Determine the [x, y] coordinate at the center of the cell enclosing the given text.  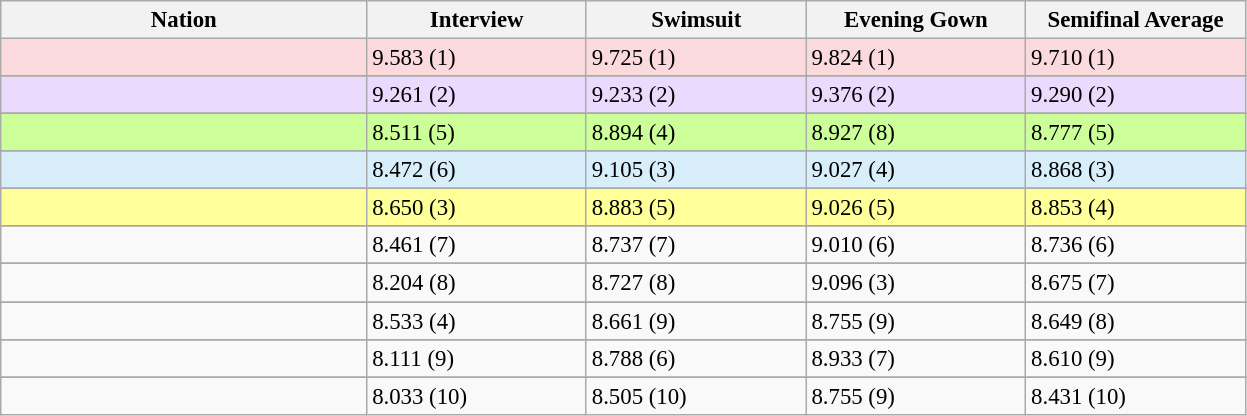
9.233 (2) [696, 95]
9.725 (1) [696, 58]
9.261 (2) [477, 95]
9.290 (2) [1136, 95]
8.853 (4) [1136, 208]
8.649 (8) [1136, 321]
8.736 (6) [1136, 245]
8.511 (5) [477, 133]
9.583 (1) [477, 58]
9.376 (2) [916, 95]
8.788 (6) [696, 358]
8.505 (10) [696, 396]
8.868 (3) [1136, 170]
8.610 (9) [1136, 358]
8.777 (5) [1136, 133]
9.027 (4) [916, 170]
9.824 (1) [916, 58]
8.204 (8) [477, 283]
8.727 (8) [696, 283]
9.105 (3) [696, 170]
8.894 (4) [696, 133]
8.461 (7) [477, 245]
Semifinal Average [1136, 20]
8.650 (3) [477, 208]
8.927 (8) [916, 133]
8.883 (5) [696, 208]
8.111 (9) [477, 358]
8.675 (7) [1136, 283]
9.710 (1) [1136, 58]
Nation [184, 20]
8.472 (6) [477, 170]
8.737 (7) [696, 245]
Interview [477, 20]
9.096 (3) [916, 283]
8.431 (10) [1136, 396]
8.033 (10) [477, 396]
Evening Gown [916, 20]
8.533 (4) [477, 321]
Swimsuit [696, 20]
9.010 (6) [916, 245]
8.661 (9) [696, 321]
8.933 (7) [916, 358]
9.026 (5) [916, 208]
